Search for the cell housing the specified text and yield its [x, y] center coordinate. 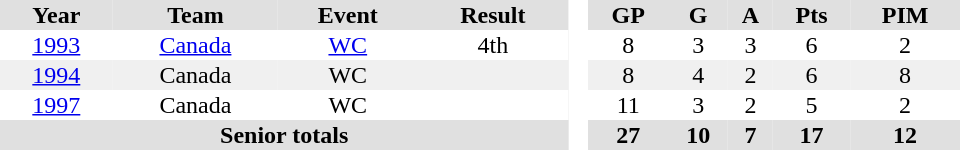
Team [196, 15]
Event [348, 15]
4 [698, 75]
Year [56, 15]
4th [492, 45]
7 [750, 135]
PIM [905, 15]
Senior totals [284, 135]
Result [492, 15]
17 [812, 135]
GP [628, 15]
10 [698, 135]
11 [628, 105]
1994 [56, 75]
G [698, 15]
27 [628, 135]
1997 [56, 105]
1993 [56, 45]
5 [812, 105]
Pts [812, 15]
A [750, 15]
12 [905, 135]
